Return (x, y) of the center of cell containing provided text 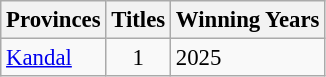
2025 (247, 58)
Winning Years (247, 20)
Titles (138, 20)
Provinces (54, 20)
Kandal (54, 58)
1 (138, 58)
